Identify which cell holds the provided text, then report its (x, y) central coordinate. 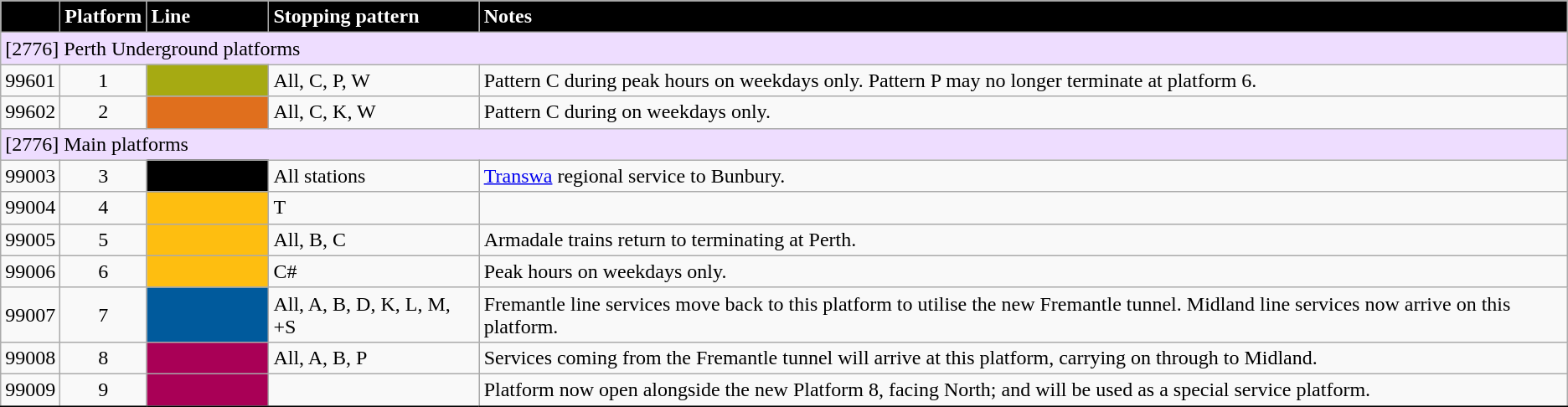
99003 (30, 176)
All, A, B, P (374, 358)
[2776] Perth Underground platforms (784, 49)
99602 (30, 112)
C# (374, 271)
Notes (1024, 17)
[2776] Main platforms (784, 144)
99006 (30, 271)
Pattern C during on weekdays only. (1024, 112)
Pattern C during peak hours on weekdays only. Pattern P may no longer terminate at platform 6. (1024, 80)
Stopping pattern (374, 17)
All, C, P, W (374, 80)
All, B, C (374, 240)
Fremantle line services move back to this platform to utilise the new Fremantle tunnel. Midland line services now arrive on this platform. (1024, 315)
2 (104, 112)
T (374, 208)
99601 (30, 80)
99007 (30, 315)
6 (104, 271)
Services coming from the Fremantle tunnel will arrive at this platform, carrying on through to Midland. (1024, 358)
99009 (30, 389)
3 (104, 176)
8 (104, 358)
7 (104, 315)
99004 (30, 208)
All, A, B, D, K, L, M, +S (374, 315)
All stations (374, 176)
Armadale trains return to terminating at Perth. (1024, 240)
9 (104, 389)
1 (104, 80)
Peak hours on weekdays only. (1024, 271)
99008 (30, 358)
Line (208, 17)
5 (104, 240)
Platform now open alongside the new Platform 8, facing North; and will be used as a special service platform. (1024, 389)
99005 (30, 240)
4 (104, 208)
Transwa regional service to Bunbury. (1024, 176)
Platform (104, 17)
All, C, K, W (374, 112)
